Pinpoint the cell where the given text exists, returning its [x, y] midpoint coordinate. 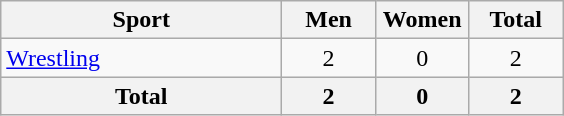
Men [329, 20]
Wrestling [142, 58]
Sport [142, 20]
Women [422, 20]
